For the text-containing cell, return its midpoint in [x, y] coordinate format. 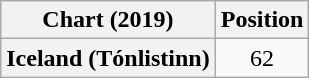
Position [262, 20]
62 [262, 58]
Iceland (Tónlistinn) [108, 58]
Chart (2019) [108, 20]
